Determine the (X, Y) coordinate at the center of the cell enclosing the given text.  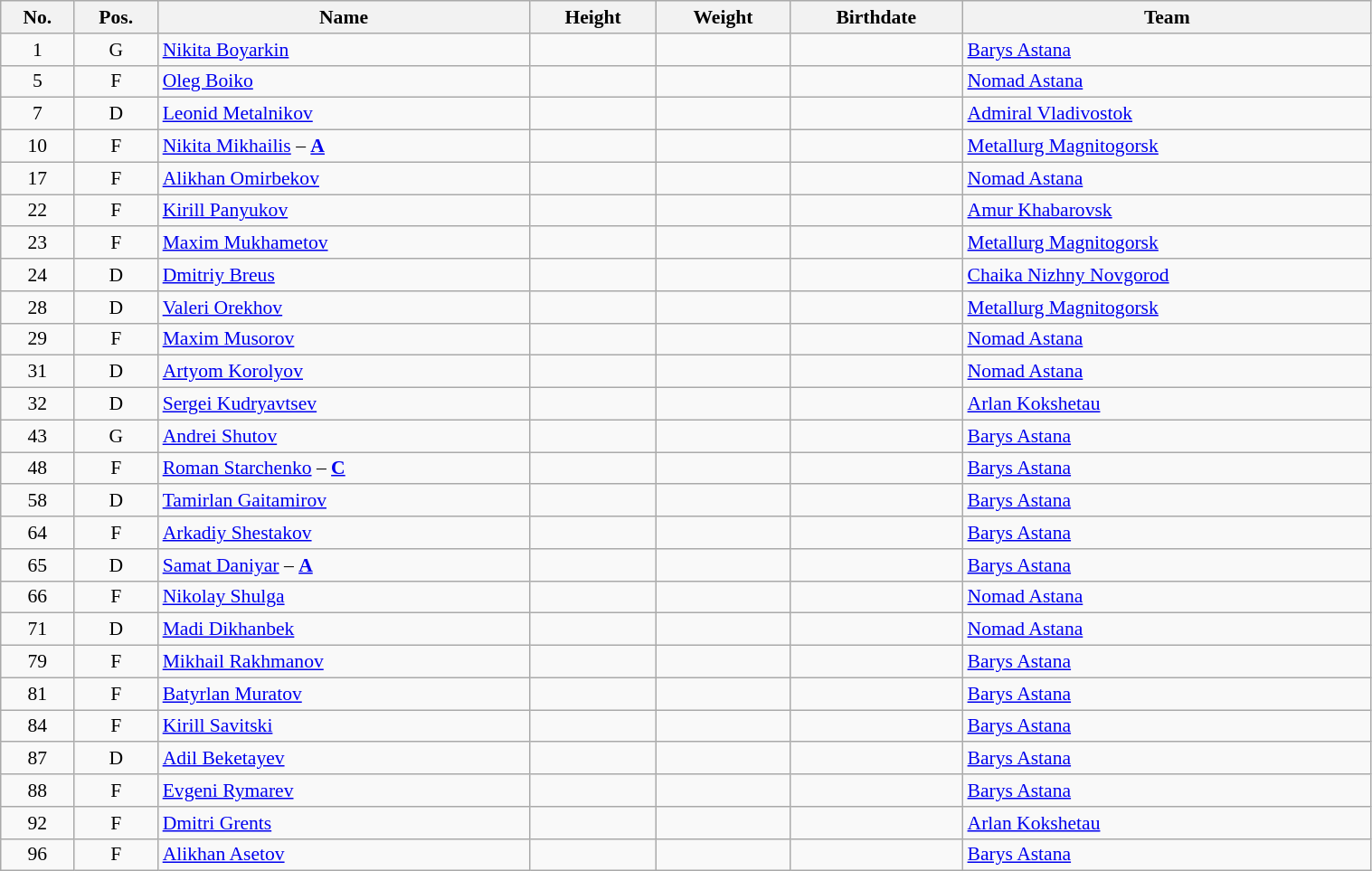
28 (38, 308)
Weight (724, 17)
Madi Dikhanbek (344, 630)
71 (38, 630)
Birthdate (875, 17)
Dmitriy Breus (344, 275)
23 (38, 243)
Adil Beketayev (344, 759)
Alikhan Asetov (344, 855)
Samat Daniyar – A (344, 565)
65 (38, 565)
Batyrlan Muratov (344, 694)
Leonid Metalnikov (344, 114)
43 (38, 436)
79 (38, 662)
87 (38, 759)
No. (38, 17)
7 (38, 114)
Kirill Savitski (344, 726)
32 (38, 404)
Kirill Panyukov (344, 211)
96 (38, 855)
22 (38, 211)
Pos. (116, 17)
Sergei Kudryavtsev (344, 404)
Name (344, 17)
Artyom Korolyov (344, 372)
Tamirlan Gaitamirov (344, 501)
Arkadiy Shestakov (344, 533)
48 (38, 469)
Height (592, 17)
64 (38, 533)
Nikolay Shulga (344, 597)
Maxim Musorov (344, 339)
Chaika Nizhny Novgorod (1168, 275)
81 (38, 694)
1 (38, 50)
Admiral Vladivostok (1168, 114)
17 (38, 178)
Oleg Boiko (344, 81)
Nikita Boyarkin (344, 50)
Team (1168, 17)
24 (38, 275)
Nikita Mikhailis – A (344, 147)
31 (38, 372)
Dmitri Grents (344, 823)
Alikhan Omirbekov (344, 178)
66 (38, 597)
Mikhail Rakhmanov (344, 662)
10 (38, 147)
29 (38, 339)
92 (38, 823)
Amur Khabarovsk (1168, 211)
58 (38, 501)
84 (38, 726)
5 (38, 81)
88 (38, 791)
Valeri Orekhov (344, 308)
Evgeni Rymarev (344, 791)
Maxim Mukhametov (344, 243)
Andrei Shutov (344, 436)
Roman Starchenko – C (344, 469)
